Search for the cell housing the specified text and yield its [X, Y] center coordinate. 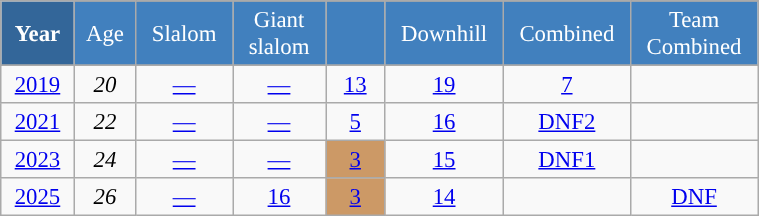
DNF2 [566, 122]
Team Combined [694, 34]
DNF [694, 197]
13 [356, 85]
24 [105, 160]
Giantslalom [280, 34]
Slalom [184, 34]
Combined [566, 34]
2025 [38, 197]
2021 [38, 122]
14 [444, 197]
Year [38, 34]
Age [105, 34]
2023 [38, 160]
Downhill [444, 34]
DNF1 [566, 160]
7 [566, 85]
26 [105, 197]
20 [105, 85]
22 [105, 122]
2019 [38, 85]
15 [444, 160]
5 [356, 122]
19 [444, 85]
